Determine the [X, Y] coordinate at the center of the cell enclosing the given text.  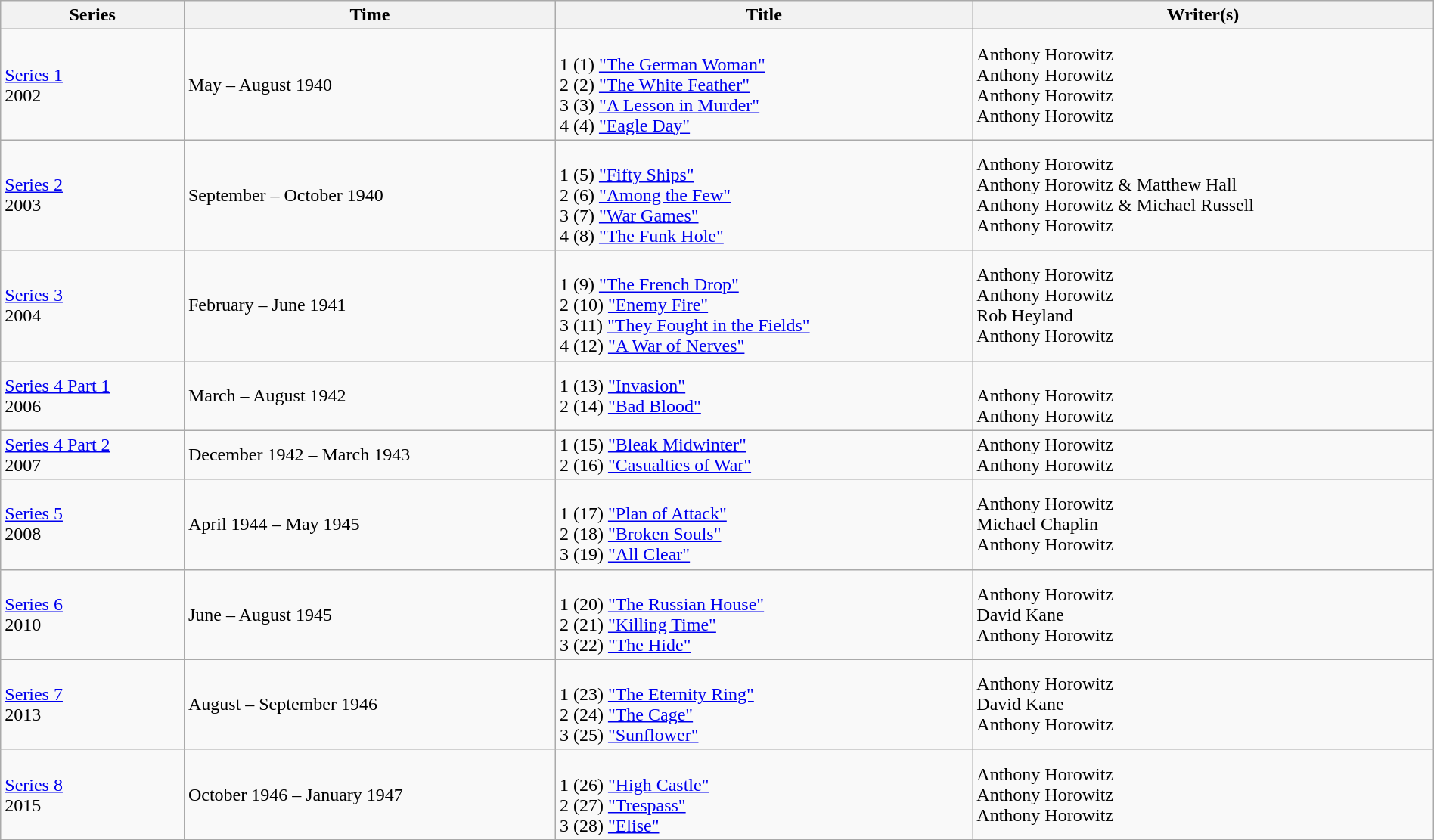
October 1946 – January 1947 [369, 794]
Time [369, 15]
Series 3 2004 [92, 305]
Series 7 2013 [92, 705]
1 (20) "The Russian House" 2 (21) "Killing Time" 3 (22) "The Hide" [764, 614]
Writer(s) [1203, 15]
Series 2 2003 [92, 195]
Anthony Horowitz Anthony Horowitz & Matthew Hall Anthony Horowitz & Michael Russell Anthony Horowitz [1203, 195]
Series 8 2015 [92, 794]
1 (15) "Bleak Midwinter" 2 (16) "Casualties of War" [764, 455]
Series 1 2002 [92, 85]
Series 6 2010 [92, 614]
Anthony HorowitzAnthony HorowitzAnthony Horowitz [1203, 794]
June – August 1945 [369, 614]
March – August 1942 [369, 395]
1 (1) "The German Woman" 2 (2) "The White Feather" 3 (3) "A Lesson in Murder" 4 (4) "Eagle Day" [764, 85]
1 (23) "The Eternity Ring"2 (24) "The Cage" 3 (25) "Sunflower" [764, 705]
Series 52008 [92, 525]
Title [764, 15]
April 1944 – May 1945 [369, 525]
May – August 1940 [369, 85]
August – September 1946 [369, 705]
February – June 1941 [369, 305]
Series 4 Part 2 2007 [92, 455]
1 (13) "Invasion" 2 (14) "Bad Blood" [764, 395]
1 (17) "Plan of Attack" 2 (18) "Broken Souls" 3 (19) "All Clear" [764, 525]
September – October 1940 [369, 195]
December 1942 – March 1943 [369, 455]
1 (5) "Fifty Ships" 2 (6) "Among the Few" 3 (7) "War Games" 4 (8) "The Funk Hole" [764, 195]
1 (26) "High Castle"2 (27) "Trespass" 3 (28) "Elise" [764, 794]
Anthony Horowitz Anthony Horowitz Anthony Horowitz Anthony Horowitz [1203, 85]
Anthony Horowitz Michael Chaplin Anthony Horowitz [1203, 525]
Series 4 Part 1 2006 [92, 395]
Series [92, 15]
Anthony Horowitz Anthony Horowitz Rob Heyland Anthony Horowitz [1203, 305]
1 (9) "The French Drop" 2 (10) "Enemy Fire" 3 (11) "They Fought in the Fields" 4 (12) "A War of Nerves" [764, 305]
